Output the [X, Y] coordinate of the center of the cell containing the given text.  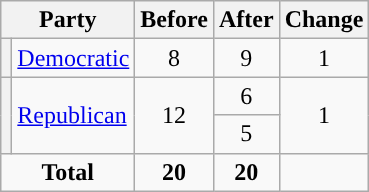
8 [174, 58]
6 [246, 96]
Total [68, 172]
9 [246, 58]
After [246, 20]
Democratic [74, 58]
Change [324, 20]
Party [68, 20]
5 [246, 134]
12 [174, 115]
Republican [74, 115]
Before [174, 20]
